Determine the [X, Y] coordinate at the center of the cell enclosing the given text.  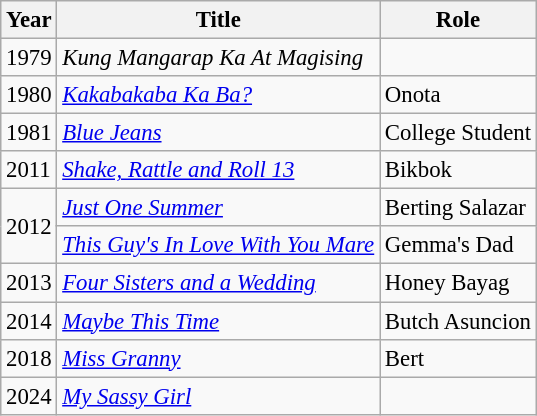
Kung Mangarap Ka At Magising [218, 58]
Bikbok [458, 170]
2012 [29, 226]
Blue Jeans [218, 133]
Bert [458, 358]
Title [218, 20]
2018 [29, 358]
Berting Salazar [458, 208]
Butch Asuncion [458, 321]
Kakabakaba Ka Ba? [218, 95]
2013 [29, 283]
Shake, Rattle and Roll 13 [218, 170]
This Guy's In Love With You Mare [218, 245]
Maybe This Time [218, 321]
2011 [29, 170]
My Sassy Girl [218, 396]
Just One Summer [218, 208]
College Student [458, 133]
Miss Granny [218, 358]
Year [29, 20]
Role [458, 20]
1979 [29, 58]
1981 [29, 133]
Honey Bayag [458, 283]
1980 [29, 95]
2014 [29, 321]
Gemma's Dad [458, 245]
2024 [29, 396]
Four Sisters and a Wedding [218, 283]
Onota [458, 95]
